Output the (x, y) coordinate of the center of the cell containing the given text.  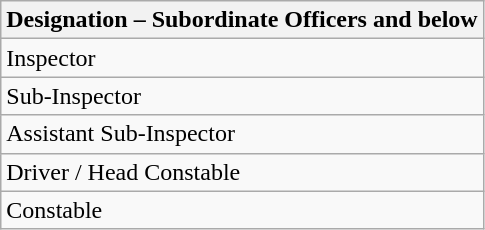
Assistant Sub-Inspector (242, 134)
Inspector (242, 58)
Constable (242, 210)
Designation – Subordinate Officers and below (242, 20)
Driver / Head Constable (242, 172)
Sub-Inspector (242, 96)
